Provide the (X, Y) coordinate of the cell's center where the given text is located.  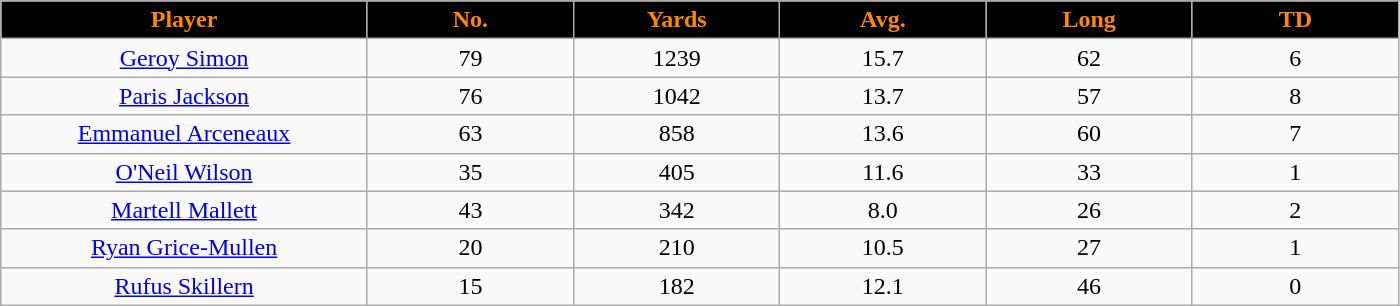
60 (1089, 134)
1239 (677, 58)
405 (677, 172)
TD (1295, 20)
Player (184, 20)
12.1 (883, 286)
11.6 (883, 172)
35 (470, 172)
63 (470, 134)
No. (470, 20)
43 (470, 210)
79 (470, 58)
15.7 (883, 58)
8 (1295, 96)
33 (1089, 172)
Ryan Grice-Mullen (184, 248)
15 (470, 286)
0 (1295, 286)
Yards (677, 20)
210 (677, 248)
13.6 (883, 134)
O'Neil Wilson (184, 172)
Martell Mallett (184, 210)
10.5 (883, 248)
Emmanuel Arceneaux (184, 134)
27 (1089, 248)
858 (677, 134)
20 (470, 248)
Avg. (883, 20)
57 (1089, 96)
76 (470, 96)
62 (1089, 58)
8.0 (883, 210)
46 (1089, 286)
342 (677, 210)
13.7 (883, 96)
2 (1295, 210)
182 (677, 286)
Rufus Skillern (184, 286)
Long (1089, 20)
1042 (677, 96)
6 (1295, 58)
Geroy Simon (184, 58)
26 (1089, 210)
Paris Jackson (184, 96)
7 (1295, 134)
